Identify which cell holds the provided text, then report its [x, y] central coordinate. 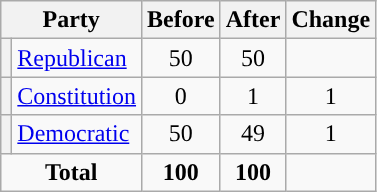
Before [182, 20]
After [253, 20]
0 [182, 96]
Change [331, 20]
49 [253, 134]
Party [72, 20]
Republican [77, 58]
Total [72, 172]
Democratic [77, 134]
Constitution [77, 96]
